Return (x, y) of the center of cell containing provided text 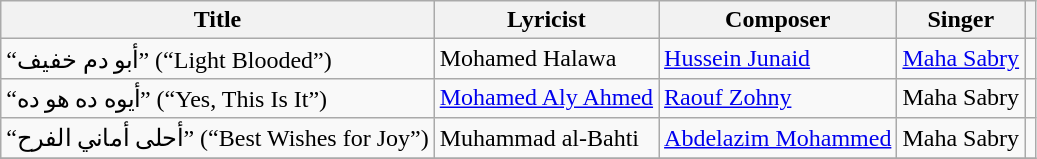
Raouf Zohny (778, 98)
Singer (961, 20)
Composer (778, 20)
Abdelazim Mohammed (778, 138)
Lyricist (546, 20)
“أحلى أماني الفرح” (“Best Wishes for Joy”) (218, 138)
Hussein Junaid (778, 59)
“أبو دم خفيف” (“Light Blooded”) (218, 59)
Title (218, 20)
Muhammad al-Bahti (546, 138)
“أيوه ده هو ده” (“Yes, This Is It”) (218, 98)
Mohamed Halawa (546, 59)
Mohamed Aly Ahmed (546, 98)
